Identify which cell holds the provided text, then report its [x, y] central coordinate. 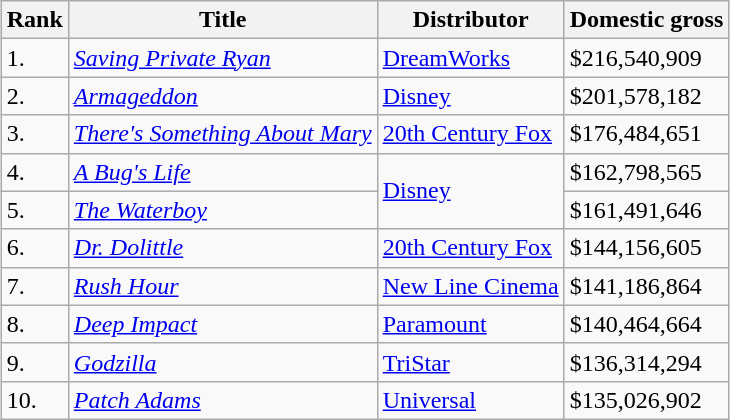
Universal [470, 400]
There's Something About Mary [222, 134]
$144,156,605 [646, 248]
Title [222, 20]
$141,186,864 [646, 286]
Saving Private Ryan [222, 58]
$135,026,902 [646, 400]
$201,578,182 [646, 96]
$216,540,909 [646, 58]
6. [34, 248]
Godzilla [222, 362]
TriStar [470, 362]
$140,464,664 [646, 324]
3. [34, 134]
9. [34, 362]
7. [34, 286]
Deep Impact [222, 324]
Domestic gross [646, 20]
New Line Cinema [470, 286]
4. [34, 172]
Dr. Dolittle [222, 248]
2. [34, 96]
$161,491,646 [646, 210]
$176,484,651 [646, 134]
5. [34, 210]
Rank [34, 20]
Paramount [470, 324]
Distributor [470, 20]
Rush Hour [222, 286]
$162,798,565 [646, 172]
The Waterboy [222, 210]
A Bug's Life [222, 172]
1. [34, 58]
Armageddon [222, 96]
10. [34, 400]
8. [34, 324]
DreamWorks [470, 58]
Patch Adams [222, 400]
$136,314,294 [646, 362]
